Identify which cell holds the provided text, then report its [X, Y] central coordinate. 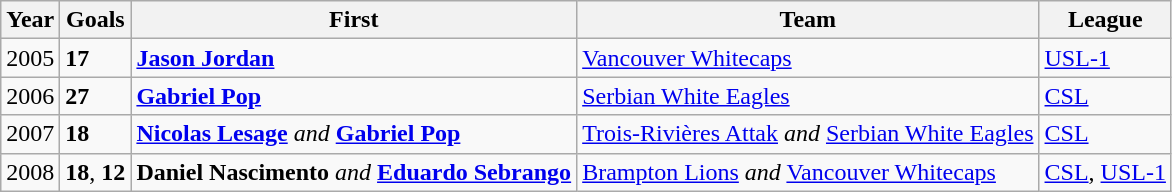
Nicolas Lesage and Gabriel Pop [354, 134]
USL-1 [1105, 58]
Vancouver Whitecaps [808, 58]
Daniel Nascimento and Eduardo Sebrango [354, 172]
2008 [30, 172]
Year [30, 20]
17 [96, 58]
Goals [96, 20]
2006 [30, 96]
League [1105, 20]
18, 12 [96, 172]
18 [96, 134]
Serbian White Eagles [808, 96]
First [354, 20]
2007 [30, 134]
2005 [30, 58]
Jason Jordan [354, 58]
Gabriel Pop [354, 96]
27 [96, 96]
Trois-Rivières Attak and Serbian White Eagles [808, 134]
Brampton Lions and Vancouver Whitecaps [808, 172]
CSL, USL-1 [1105, 172]
Team [808, 20]
